Extract the (x, y) coordinate from the center of the cell holding the provided text.  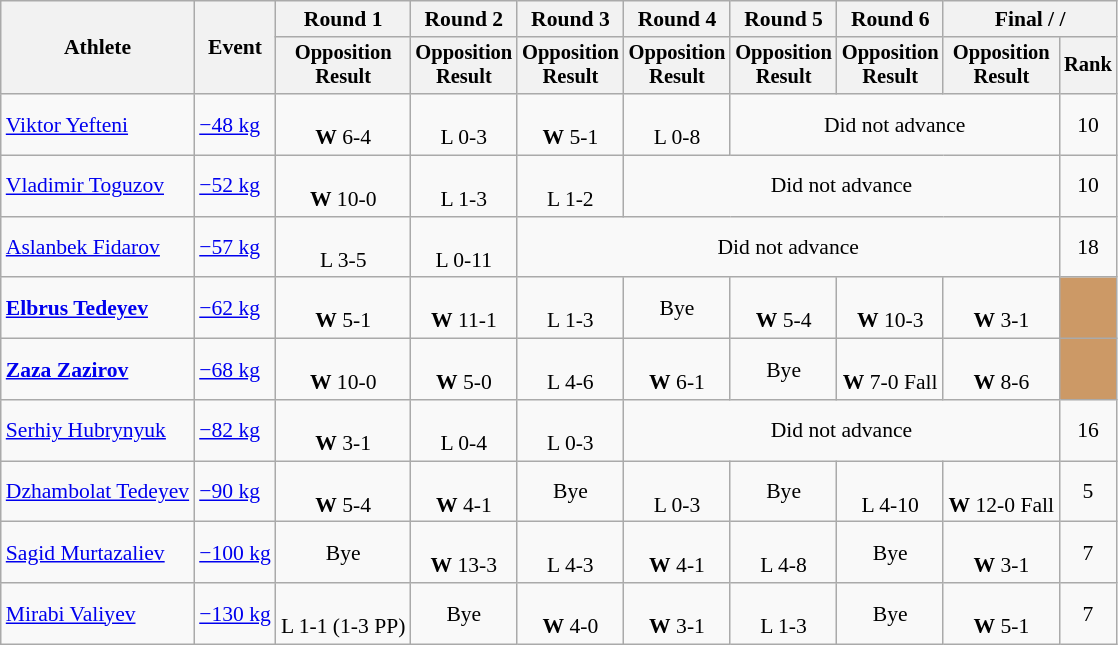
W 4-0 (570, 614)
18 (1088, 248)
Round 3 (570, 19)
W 6-4 (344, 124)
L 0-4 (464, 430)
Vladimir Toguzov (98, 186)
−57 kg (235, 248)
−48 kg (235, 124)
−52 kg (235, 186)
Athlete (98, 48)
W 12-0 Fall (1001, 492)
Zaza Zazirov (98, 370)
−82 kg (235, 430)
−130 kg (235, 614)
−100 kg (235, 552)
Serhiy Hubrynyuk (98, 430)
W 6-1 (678, 370)
Final / / (1030, 19)
L 4-8 (784, 552)
Round 5 (784, 19)
16 (1088, 430)
W 11-1 (464, 308)
Aslanbek Fidarov (98, 248)
L 4-6 (570, 370)
L 4-10 (890, 492)
L 4-3 (570, 552)
W 10-3 (890, 308)
L 1-1 (1-3 PP) (344, 614)
Round 6 (890, 19)
L 1-2 (570, 186)
Round 2 (464, 19)
Dzhambolat Tedeyev (98, 492)
Elbrus Tedeyev (98, 308)
−68 kg (235, 370)
5 (1088, 492)
L 0-11 (464, 248)
−62 kg (235, 308)
L 0-8 (678, 124)
W 8-6 (1001, 370)
L 3-5 (344, 248)
W 7-0 Fall (890, 370)
Viktor Yefteni (98, 124)
Round 4 (678, 19)
Round 1 (344, 19)
W 13-3 (464, 552)
Sagid Murtazaliev (98, 552)
Rank (1088, 66)
−90 kg (235, 492)
W 5-0 (464, 370)
Mirabi Valiyev (98, 614)
Event (235, 48)
